Return the (x, y) coordinate for the center point of the cell that contains the specified text.  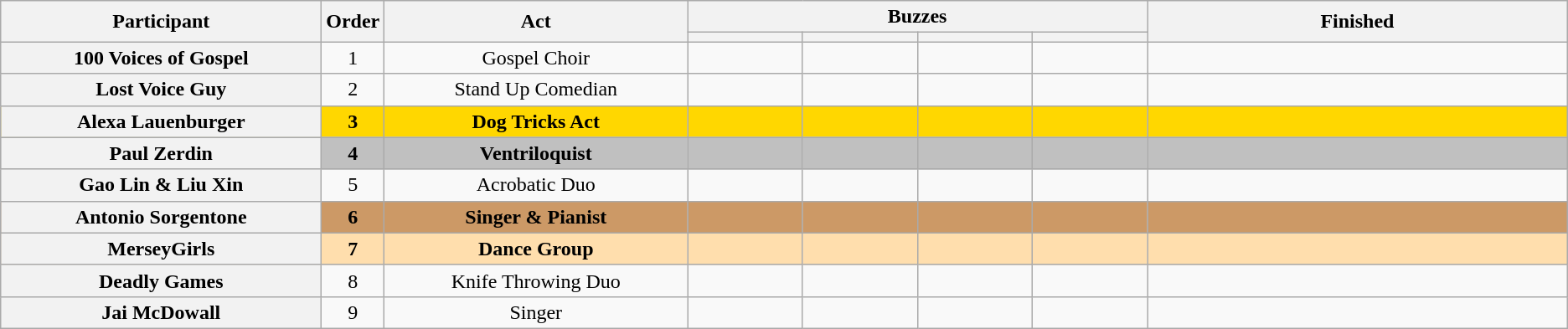
Stand Up Comedian (536, 90)
Knife Throwing Duo (536, 280)
Alexa Lauenburger (161, 121)
100 Voices of Gospel (161, 58)
6 (353, 217)
Antonio Sorgentone (161, 217)
Lost Voice Guy (161, 90)
Singer (536, 312)
Jai McDowall (161, 312)
Finished (1358, 22)
9 (353, 312)
Order (353, 22)
Ventriloquist (536, 153)
Dance Group (536, 249)
5 (353, 185)
Participant (161, 22)
4 (353, 153)
Acrobatic Duo (536, 185)
Gao Lin & Liu Xin (161, 185)
Deadly Games (161, 280)
Paul Zerdin (161, 153)
MerseyGirls (161, 249)
Singer & Pianist (536, 217)
Buzzes (918, 17)
7 (353, 249)
3 (353, 121)
2 (353, 90)
8 (353, 280)
Gospel Choir (536, 58)
1 (353, 58)
Act (536, 22)
Dog Tricks Act (536, 121)
